Identify which cell holds the provided text, then report its (X, Y) central coordinate. 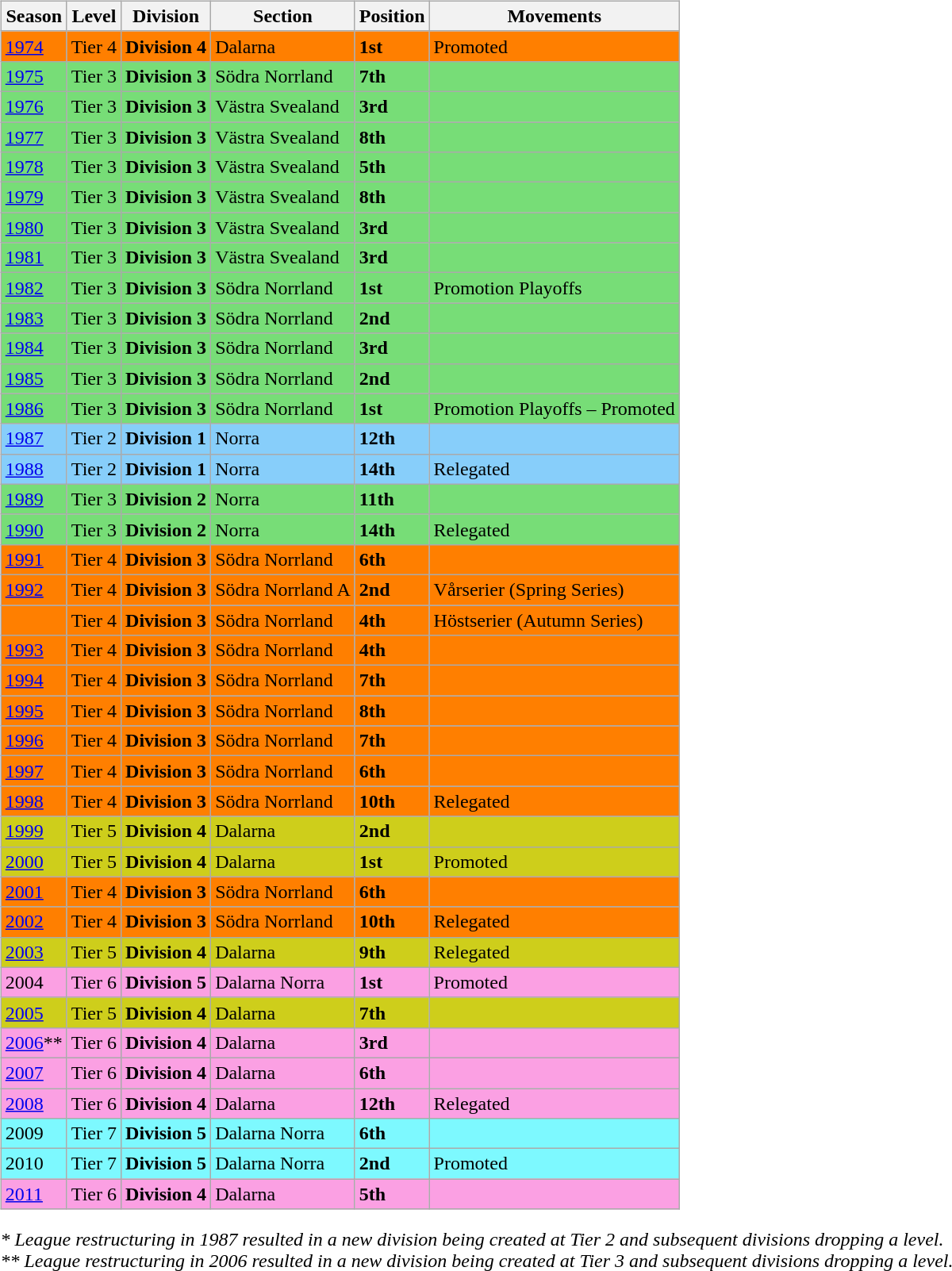
1978 (33, 167)
1979 (33, 198)
2011 (33, 1194)
2006** (33, 1043)
2000 (33, 862)
Promotion Playoffs (554, 288)
1991 (33, 559)
1997 (33, 771)
1990 (33, 529)
2001 (33, 892)
1998 (33, 801)
1976 (33, 106)
1985 (33, 378)
Level (94, 16)
1977 (33, 137)
9th (392, 952)
Movements (554, 16)
1982 (33, 288)
Season (33, 16)
1999 (33, 831)
Section (283, 16)
2005 (33, 1012)
Höstserier (Autumn Series) (554, 620)
1986 (33, 409)
2003 (33, 952)
1989 (33, 499)
1981 (33, 258)
Position (392, 16)
2002 (33, 922)
1994 (33, 681)
Division (167, 16)
1988 (33, 469)
1987 (33, 439)
1995 (33, 711)
1992 (33, 589)
2007 (33, 1073)
1984 (33, 348)
Vårserier (Spring Series) (554, 589)
1974 (33, 46)
2008 (33, 1104)
1993 (33, 651)
1980 (33, 228)
Södra Norrland A (283, 589)
2010 (33, 1164)
2004 (33, 982)
11th (392, 499)
1996 (33, 741)
Promotion Playoffs – Promoted (554, 409)
1983 (33, 318)
1975 (33, 76)
2009 (33, 1134)
